Output the (x, y) coordinate of the center of the cell containing the given text.  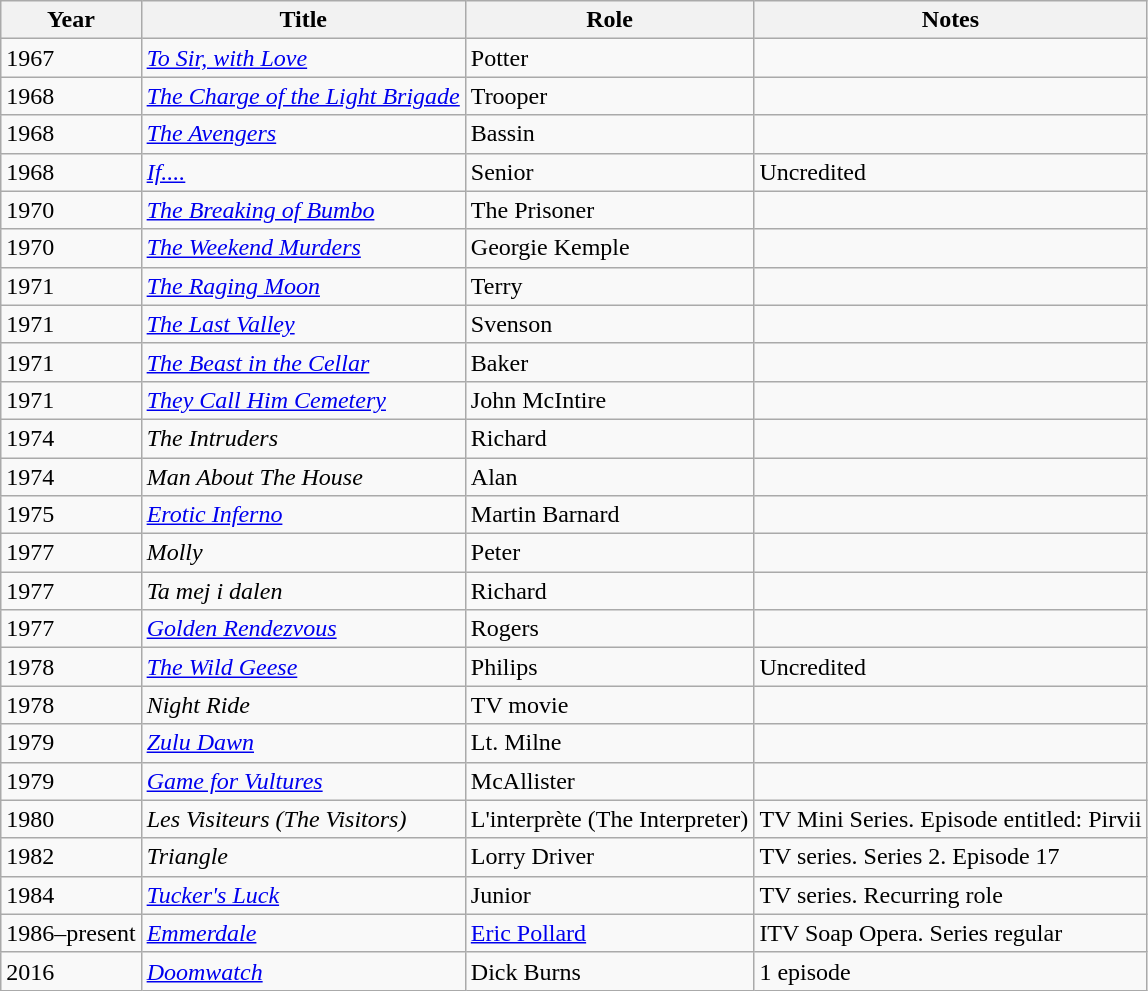
John McIntire (610, 400)
Georgie Kemple (610, 248)
Golden Rendezvous (303, 629)
Senior (610, 172)
Role (610, 20)
Night Ride (303, 705)
Zulu Dawn (303, 743)
Emmerdale (303, 933)
TV Mini Series. Episode entitled: Pirvii (950, 819)
The Wild Geese (303, 667)
Lt. Milne (610, 743)
1975 (71, 515)
Junior (610, 895)
The Raging Moon (303, 286)
Molly (303, 553)
The Intruders (303, 438)
The Breaking of Bumbo (303, 210)
Man About The House (303, 477)
Martin Barnard (610, 515)
The Prisoner (610, 210)
To Sir, with Love (303, 58)
Peter (610, 553)
Dick Burns (610, 971)
Tucker's Luck (303, 895)
Philips (610, 667)
Year (71, 20)
1967 (71, 58)
Title (303, 20)
The Beast in the Cellar (303, 362)
1982 (71, 857)
2016 (71, 971)
Trooper (610, 96)
Triangle (303, 857)
1980 (71, 819)
They Call Him Cemetery (303, 400)
TV movie (610, 705)
Baker (610, 362)
Lorry Driver (610, 857)
The Charge of the Light Brigade (303, 96)
TV series. Recurring role (950, 895)
TV series. Series 2. Episode 17 (950, 857)
Bassin (610, 134)
Potter (610, 58)
Erotic Inferno (303, 515)
Les Visiteurs (The Visitors) (303, 819)
ITV Soap Opera. Series regular (950, 933)
1986–present (71, 933)
Game for Vultures (303, 781)
The Avengers (303, 134)
The Last Valley (303, 324)
Notes (950, 20)
Svenson (610, 324)
Ta mej i dalen (303, 591)
L'interprète (The Interpreter) (610, 819)
1984 (71, 895)
Terry (610, 286)
The Weekend Murders (303, 248)
Rogers (610, 629)
Eric Pollard (610, 933)
Doomwatch (303, 971)
If.... (303, 172)
Alan (610, 477)
1 episode (950, 971)
McAllister (610, 781)
